Pinpoint the cell where the given text exists, returning its (x, y) midpoint coordinate. 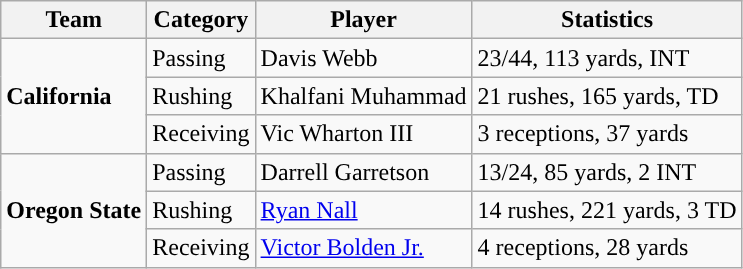
Darrell Garretson (364, 172)
Team (74, 20)
Player (364, 20)
Victor Bolden Jr. (364, 248)
4 receptions, 28 yards (607, 248)
Davis Webb (364, 58)
13/24, 85 yards, 2 INT (607, 172)
21 rushes, 165 yards, TD (607, 96)
California (74, 96)
3 receptions, 37 yards (607, 134)
Statistics (607, 20)
Vic Wharton III (364, 134)
Oregon State (74, 210)
14 rushes, 221 yards, 3 TD (607, 210)
Category (201, 20)
23/44, 113 yards, INT (607, 58)
Ryan Nall (364, 210)
Khalfani Muhammad (364, 96)
